Pinpoint the cell where the given text exists, returning its (x, y) midpoint coordinate. 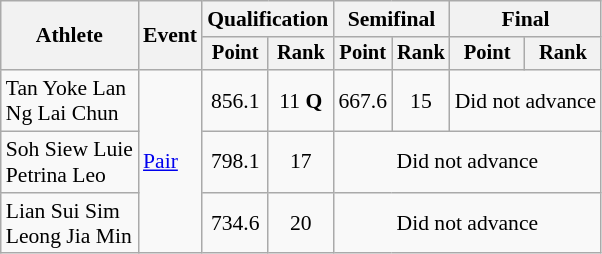
Soh Siew LuiePetrina Leo (70, 162)
17 (300, 162)
856.1 (235, 100)
Event (170, 36)
Pair (170, 162)
Semifinal (391, 19)
798.1 (235, 162)
15 (421, 100)
Tan Yoke LanNg Lai Chun (70, 100)
11 Q (300, 100)
734.6 (235, 224)
667.6 (362, 100)
Athlete (70, 36)
Qualification (268, 19)
20 (300, 224)
Final (526, 19)
Lian Sui SimLeong Jia Min (70, 224)
